For the text-containing cell, return its midpoint in [X, Y] coordinate format. 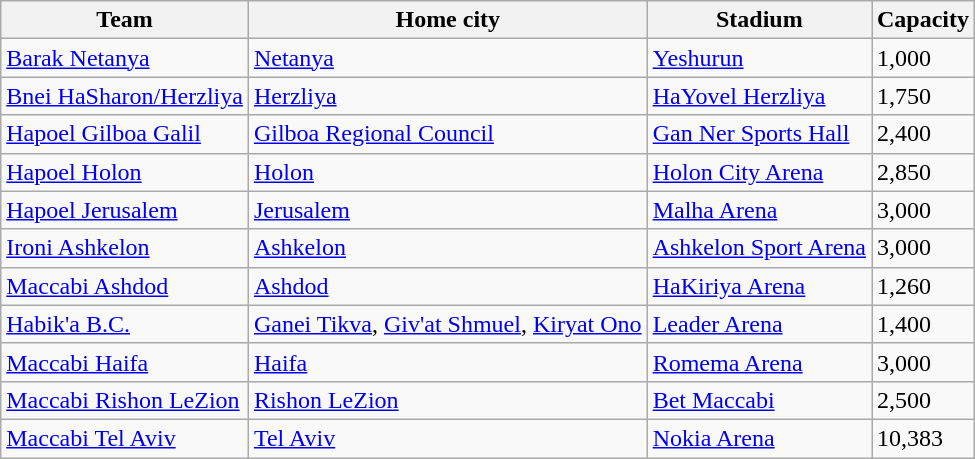
1,400 [924, 324]
Maccabi Haifa [125, 362]
Gilboa Regional Council [448, 134]
Herzliya [448, 96]
Malha Arena [759, 210]
Hapoel Gilboa Galil [125, 134]
Tel Aviv [448, 438]
Nokia Arena [759, 438]
Hapoel Holon [125, 172]
Stadium [759, 20]
2,850 [924, 172]
Ironi Ashkelon [125, 248]
Capacity [924, 20]
1,000 [924, 58]
Haifa [448, 362]
Romema Arena [759, 362]
Ganei Tikva, Giv'at Shmuel, Kiryat Ono [448, 324]
Ashkelon Sport Arena [759, 248]
Bnei HaSharon/Herzliya [125, 96]
Jerusalem [448, 210]
Gan Ner Sports Hall [759, 134]
Holon City Arena [759, 172]
10,383 [924, 438]
2,400 [924, 134]
2,500 [924, 400]
Maccabi Rishon LeZion [125, 400]
HaYovel Herzliya [759, 96]
HaKiriya Arena [759, 286]
Bet Maccabi [759, 400]
1,750 [924, 96]
Habik'a B.C. [125, 324]
Rishon LeZion [448, 400]
Yeshurun [759, 58]
Hapoel Jerusalem [125, 210]
Maccabi Tel Aviv [125, 438]
Ashkelon [448, 248]
Netanya [448, 58]
Leader Arena [759, 324]
Maccabi Ashdod [125, 286]
Barak Netanya [125, 58]
1,260 [924, 286]
Home city [448, 20]
Team [125, 20]
Holon [448, 172]
Ashdod [448, 286]
